For the text-containing cell, return its midpoint in [x, y] coordinate format. 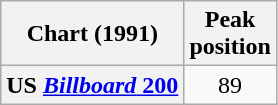
US Billboard 200 [92, 85]
Peakposition [230, 34]
89 [230, 85]
Chart (1991) [92, 34]
